Return the [x, y] coordinate for the center point of the cell that contains the specified text.  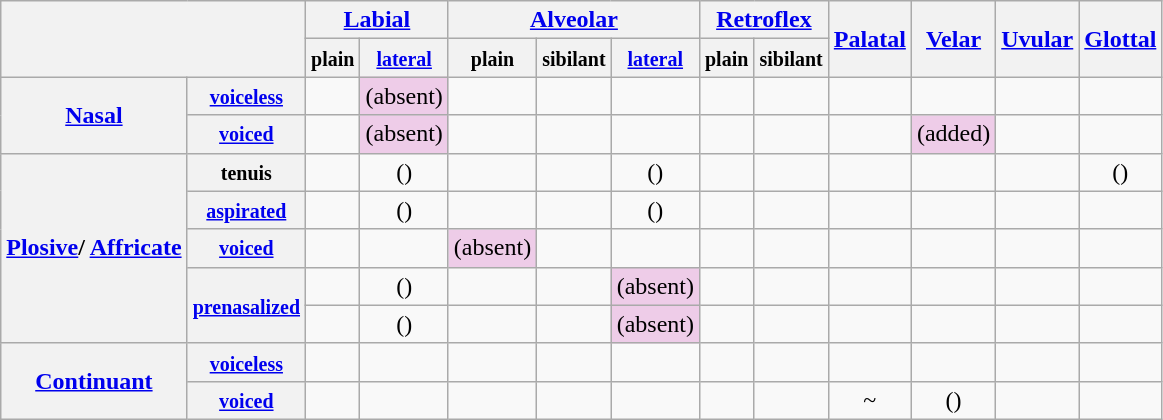
Retroflex [764, 20]
Nasal [94, 115]
Continuant [94, 381]
tenuis [246, 172]
Glottal [1120, 39]
aspirated [246, 210]
Alveolar [574, 20]
Plosive/ Affricate [94, 248]
Velar [953, 39]
Uvular [1038, 39]
Palatal [870, 39]
~ [870, 400]
prenasalized [246, 305]
(added) [953, 134]
Labial [378, 20]
